Capture the cell that displays the provided text and extract its [X, Y] central coordinate. 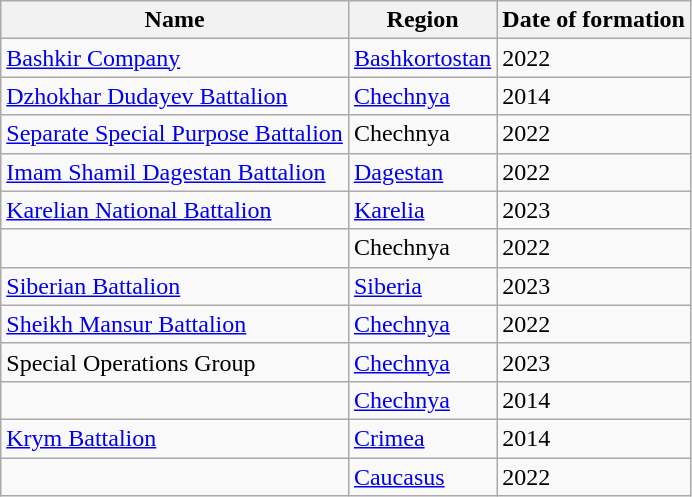
Siberian Battalion [175, 286]
Name [175, 20]
Special Operations Group [175, 362]
Imam Shamil Dagestan Battalion [175, 172]
Krym Battalion [175, 438]
Dagestan [422, 172]
Siberia [422, 286]
Sheikh Mansur Battalion [175, 324]
Karelian National Battalion [175, 210]
Karelia [422, 210]
Bashkir Company [175, 58]
Separate Special Purpose Battalion [175, 134]
Region [422, 20]
Date of formation [594, 20]
Crimea [422, 438]
Bashkortostan [422, 58]
Dzhokhar Dudayev Battalion [175, 96]
Caucasus [422, 477]
